Find where the given text appears and provide that cell's center as [x, y] coordinate. 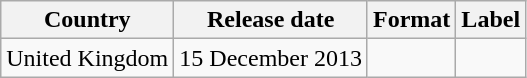
United Kingdom [88, 58]
15 December 2013 [271, 58]
Label [491, 20]
Release date [271, 20]
Format [411, 20]
Country [88, 20]
